Find where the given text appears and provide that cell's center as (X, Y) coordinate. 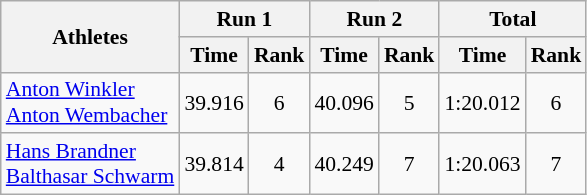
Run 1 (244, 19)
Athletes (90, 36)
Hans BrandnerBalthasar Schwarm (90, 164)
39.814 (214, 164)
Run 2 (374, 19)
Total (512, 19)
5 (410, 102)
Anton WinklerAnton Wembacher (90, 102)
4 (280, 164)
40.249 (344, 164)
1:20.012 (482, 102)
1:20.063 (482, 164)
40.096 (344, 102)
39.916 (214, 102)
